Detect which cell encompasses the target text, then output its [X, Y] center coordinate. 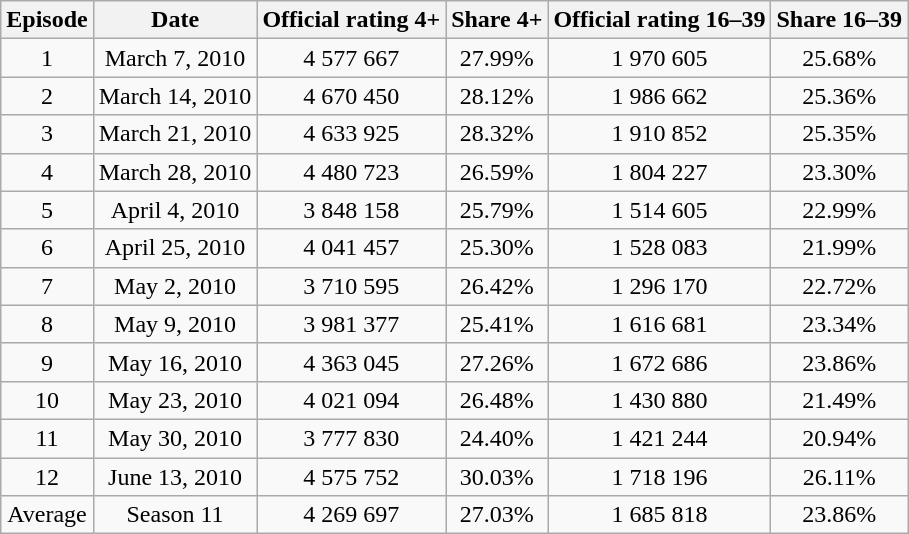
March 21, 2010 [175, 134]
May 2, 2010 [175, 286]
1 514 605 [660, 210]
4 577 667 [352, 58]
24.40% [497, 438]
21.49% [840, 400]
1 986 662 [660, 96]
3 [47, 134]
26.48% [497, 400]
4 575 752 [352, 477]
26.59% [497, 172]
5 [47, 210]
April 25, 2010 [175, 248]
3 710 595 [352, 286]
23.34% [840, 324]
March 14, 2010 [175, 96]
12 [47, 477]
2 [47, 96]
April 4, 2010 [175, 210]
1 296 170 [660, 286]
May 9, 2010 [175, 324]
June 13, 2010 [175, 477]
May 23, 2010 [175, 400]
27.03% [497, 515]
27.99% [497, 58]
26.11% [840, 477]
May 30, 2010 [175, 438]
4 269 697 [352, 515]
6 [47, 248]
4 [47, 172]
30.03% [497, 477]
Share 4+ [497, 20]
22.72% [840, 286]
25.41% [497, 324]
March 7, 2010 [175, 58]
1 804 227 [660, 172]
1 430 880 [660, 400]
3 981 377 [352, 324]
3 777 830 [352, 438]
Share 16–39 [840, 20]
25.36% [840, 96]
11 [47, 438]
Episode [47, 20]
7 [47, 286]
23.30% [840, 172]
Season 11 [175, 515]
4 041 457 [352, 248]
9 [47, 362]
1 [47, 58]
1 910 852 [660, 134]
Official rating 16–39 [660, 20]
March 28, 2010 [175, 172]
1 616 681 [660, 324]
27.26% [497, 362]
Average [47, 515]
Date [175, 20]
25.35% [840, 134]
26.42% [497, 286]
4 633 925 [352, 134]
28.32% [497, 134]
4 670 450 [352, 96]
25.79% [497, 210]
20.94% [840, 438]
22.99% [840, 210]
8 [47, 324]
1 970 605 [660, 58]
4 480 723 [352, 172]
1 528 083 [660, 248]
4 021 094 [352, 400]
25.68% [840, 58]
28.12% [497, 96]
10 [47, 400]
1 672 686 [660, 362]
1 685 818 [660, 515]
1 718 196 [660, 477]
1 421 244 [660, 438]
21.99% [840, 248]
25.30% [497, 248]
3 848 158 [352, 210]
May 16, 2010 [175, 362]
Official rating 4+ [352, 20]
4 363 045 [352, 362]
